Extract the [x, y] coordinate from the center of the cell holding the provided text.  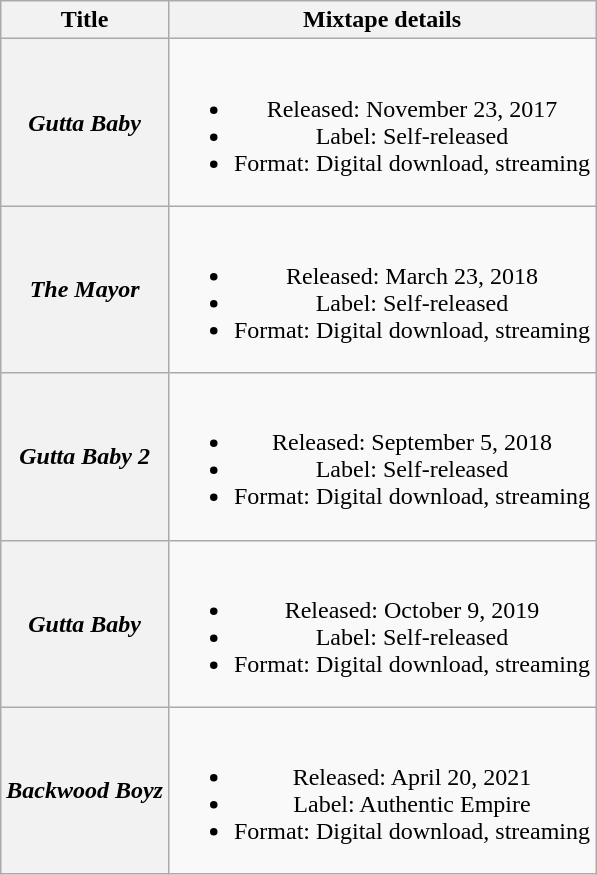
Gutta Baby 2 [85, 456]
Released: October 9, 2019Label: Self-releasedFormat: Digital download, streaming [382, 624]
Backwood Boyz [85, 790]
Released: September 5, 2018Label: Self-releasedFormat: Digital download, streaming [382, 456]
The Mayor [85, 290]
Title [85, 20]
Released: March 23, 2018Label: Self-releasedFormat: Digital download, streaming [382, 290]
Released: November 23, 2017Label: Self-releasedFormat: Digital download, streaming [382, 122]
Released: April 20, 2021Label: Authentic EmpireFormat: Digital download, streaming [382, 790]
Mixtape details [382, 20]
